Locate the cell with the specified text and output its [X, Y] center coordinate. 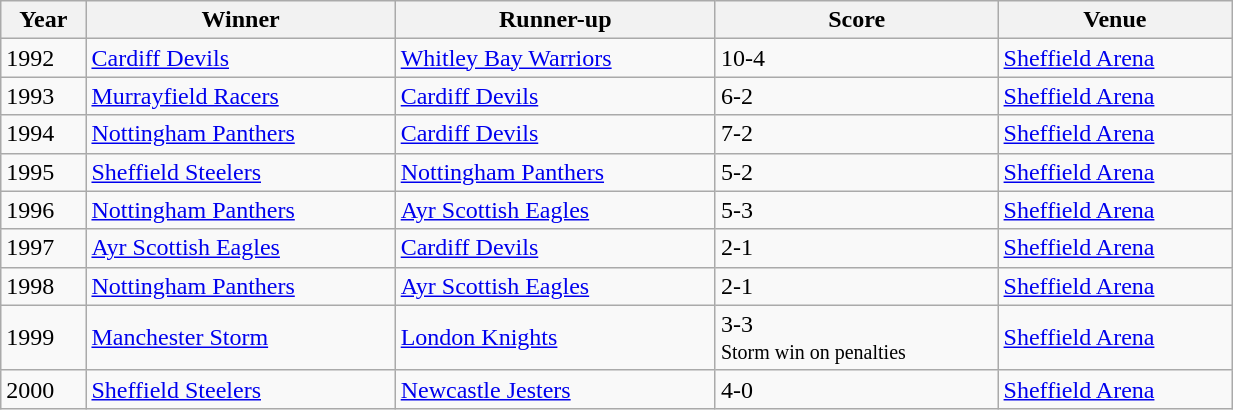
Runner-up [555, 20]
Manchester Storm [240, 338]
5-3 [856, 210]
3-3Storm win on penalties [856, 338]
5-2 [856, 172]
Winner [240, 20]
1994 [44, 134]
1995 [44, 172]
1992 [44, 58]
1993 [44, 96]
7-2 [856, 134]
Venue [1115, 20]
4-0 [856, 389]
2000 [44, 389]
Whitley Bay Warriors [555, 58]
1998 [44, 286]
Newcastle Jesters [555, 389]
1996 [44, 210]
1997 [44, 248]
Score [856, 20]
Murrayfield Racers [240, 96]
1999 [44, 338]
London Knights [555, 338]
6-2 [856, 96]
10-4 [856, 58]
Year [44, 20]
